Determine the [X, Y] coordinate at the center of the cell enclosing the given text.  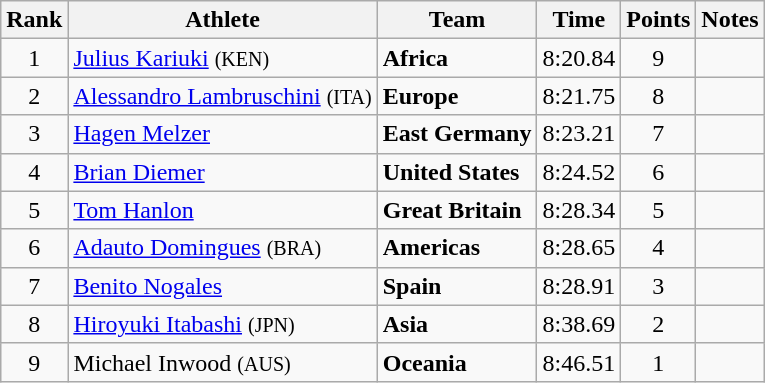
Notes [730, 20]
8:38.69 [579, 324]
8:23.21 [579, 134]
East Germany [457, 134]
Hagen Melzer [222, 134]
Africa [457, 58]
Adauto Domingues (BRA) [222, 248]
Team [457, 20]
Oceania [457, 362]
8:46.51 [579, 362]
Michael Inwood (AUS) [222, 362]
Europe [457, 96]
Americas [457, 248]
Rank [34, 20]
Hiroyuki Itabashi (JPN) [222, 324]
Asia [457, 324]
Points [658, 20]
Julius Kariuki (KEN) [222, 58]
Brian Diemer [222, 172]
Alessandro Lambruschini (ITA) [222, 96]
United States [457, 172]
8:24.52 [579, 172]
8:28.91 [579, 286]
Great Britain [457, 210]
Time [579, 20]
8:20.84 [579, 58]
8:28.34 [579, 210]
Tom Hanlon [222, 210]
Benito Nogales [222, 286]
8:21.75 [579, 96]
Spain [457, 286]
Athlete [222, 20]
8:28.65 [579, 248]
